Extract the (x, y) coordinate from the center of the cell holding the provided text.  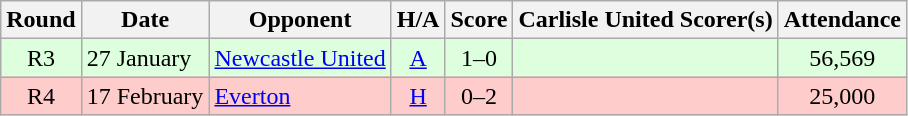
Date (145, 20)
Round (41, 20)
Carlisle United Scorer(s) (646, 20)
17 February (145, 96)
A (418, 58)
H (418, 96)
Newcastle United (300, 58)
Everton (300, 96)
R4 (41, 96)
25,000 (842, 96)
Attendance (842, 20)
Opponent (300, 20)
H/A (418, 20)
Score (479, 20)
56,569 (842, 58)
R3 (41, 58)
0–2 (479, 96)
1–0 (479, 58)
27 January (145, 58)
